Determine the (x, y) coordinate at the center of the cell enclosing the given text.  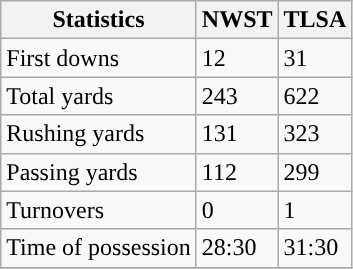
323 (315, 134)
622 (315, 96)
299 (315, 172)
NWST (237, 20)
Total yards (99, 96)
112 (237, 172)
1 (315, 210)
131 (237, 134)
28:30 (237, 248)
Passing yards (99, 172)
31 (315, 58)
Turnovers (99, 210)
First downs (99, 58)
Rushing yards (99, 134)
31:30 (315, 248)
Statistics (99, 20)
TLSA (315, 20)
243 (237, 96)
Time of possession (99, 248)
0 (237, 210)
12 (237, 58)
